Find where the given text appears and provide that cell's center as [x, y] coordinate. 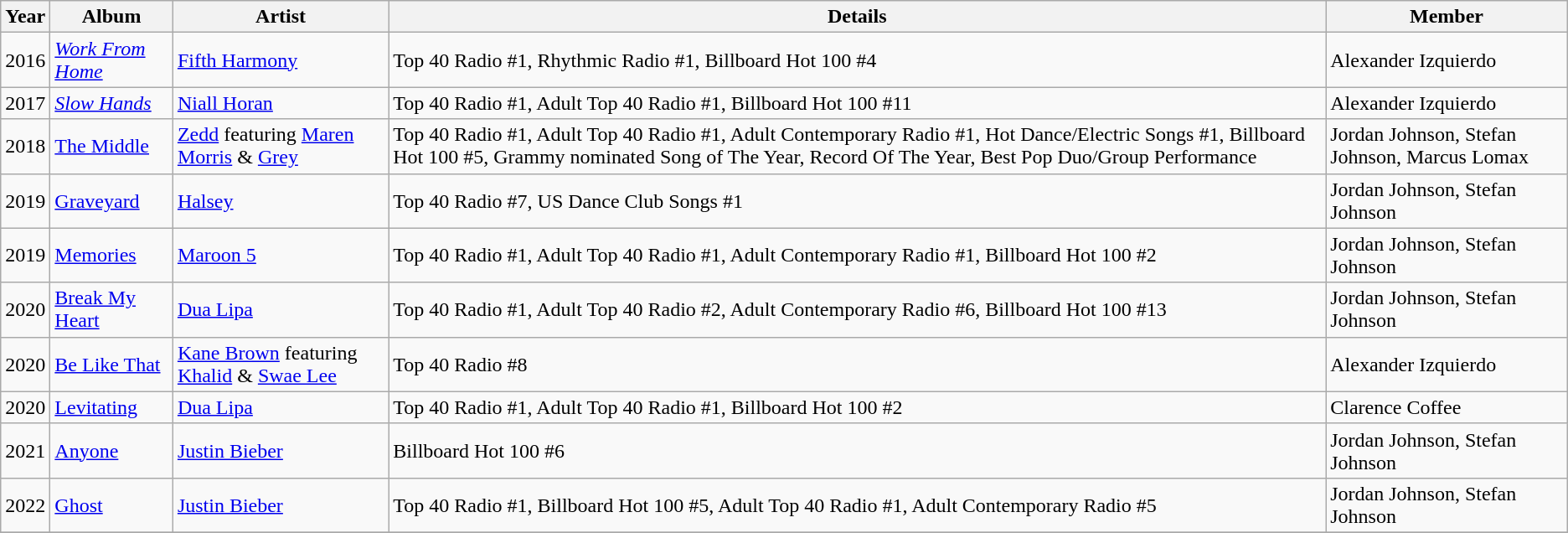
Kane Brown featuring Khalid & Swae Lee [280, 364]
Halsey [280, 201]
Album [112, 17]
2018 [25, 146]
Break My Heart [112, 310]
Top 40 Radio #7, US Dance Club Songs #1 [858, 201]
Top 40 Radio #1, Rhythmic Radio #1, Billboard Hot 100 #4 [858, 60]
Top 40 Radio #1, Adult Top 40 Radio #1, Billboard Hot 100 #2 [858, 407]
Zedd featuring Maren Morris & Grey [280, 146]
Top 40 Radio #1, Adult Top 40 Radio #2, Adult Contemporary Radio #6, Billboard Hot 100 #13 [858, 310]
Top 40 Radio #1, Adult Top 40 Radio #1, Billboard Hot 100 #11 [858, 103]
Niall Horan [280, 103]
2022 [25, 505]
Top 40 Radio #1, Billboard Hot 100 #5, Adult Top 40 Radio #1, Adult Contemporary Radio #5 [858, 505]
Jordan Johnson, Stefan Johnson, Marcus Lomax [1447, 146]
Maroon 5 [280, 255]
Be Like That [112, 364]
Top 40 Radio #8 [858, 364]
Member [1447, 17]
Details [858, 17]
Slow Hands [112, 103]
Top 40 Radio #1, Adult Top 40 Radio #1, Adult Contemporary Radio #1, Billboard Hot 100 #2 [858, 255]
Ghost [112, 505]
Year [25, 17]
Clarence Coffee [1447, 407]
The Middle [112, 146]
Billboard Hot 100 #6 [858, 451]
Artist [280, 17]
Fifth Harmony [280, 60]
Work From Home [112, 60]
2021 [25, 451]
Anyone [112, 451]
Memories [112, 255]
2017 [25, 103]
Levitating [112, 407]
2016 [25, 60]
Graveyard [112, 201]
